Find where the given text appears and provide that cell's center as [x, y] coordinate. 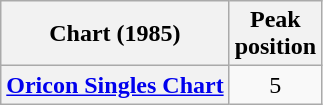
Oricon Singles Chart [115, 85]
Peakposition [275, 34]
Chart (1985) [115, 34]
5 [275, 85]
